Output the (x, y) coordinate of the center of the cell containing the given text.  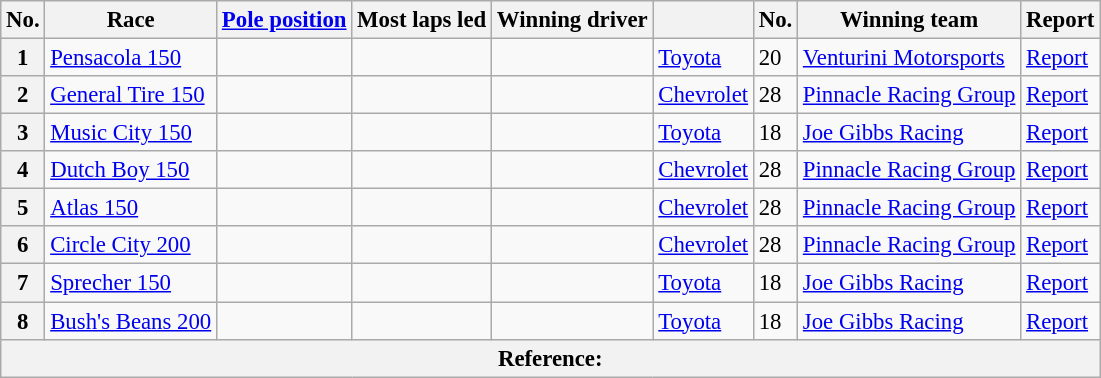
Pensacola 150 (131, 58)
Pole position (284, 20)
7 (23, 283)
Most laps led (422, 20)
6 (23, 245)
Atlas 150 (131, 208)
Winning team (910, 20)
Sprecher 150 (131, 283)
Reference: (550, 358)
4 (23, 170)
5 (23, 208)
8 (23, 321)
Dutch Boy 150 (131, 170)
1 (23, 58)
Venturini Motorsports (910, 58)
3 (23, 133)
General Tire 150 (131, 95)
Music City 150 (131, 133)
Winning driver (572, 20)
Bush's Beans 200 (131, 321)
2 (23, 95)
Race (131, 20)
20 (775, 58)
Circle City 200 (131, 245)
